Detect which cell encompasses the target text, then output its (x, y) center coordinate. 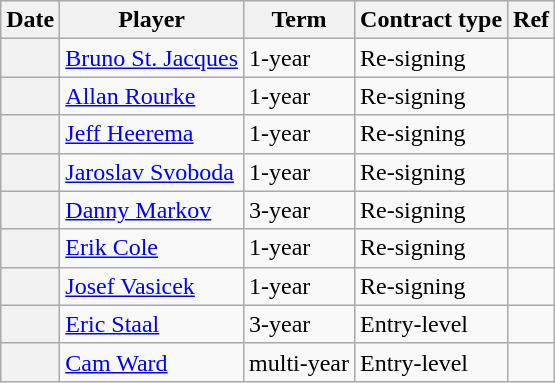
Danny Markov (152, 210)
Player (152, 20)
Eric Staal (152, 324)
Jaroslav Svoboda (152, 172)
Date (30, 20)
Erik Cole (152, 248)
Ref (532, 20)
multi-year (300, 362)
Bruno St. Jacques (152, 58)
Josef Vasicek (152, 286)
Allan Rourke (152, 96)
Jeff Heerema (152, 134)
Term (300, 20)
Cam Ward (152, 362)
Contract type (432, 20)
